Output the (x, y) coordinate of the center of the cell containing the given text.  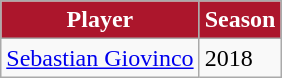
Sebastian Giovinco (100, 58)
2018 (240, 58)
Player (100, 20)
Season (240, 20)
